Pinpoint the cell where the given text exists, returning its (X, Y) midpoint coordinate. 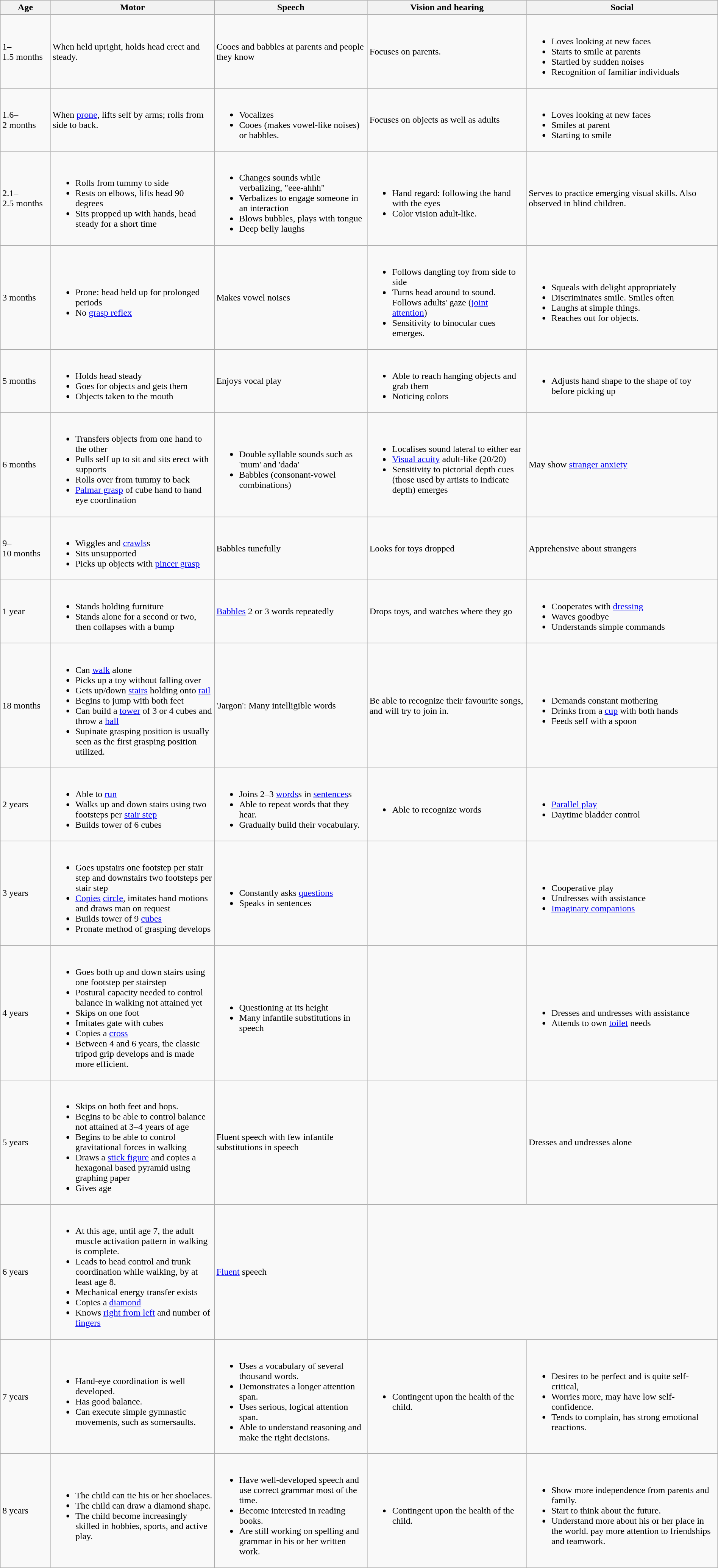
Cooperative playUndresses with assistanceImaginary companions (622, 893)
Joins 2–3 wordss in sentencessAble to repeat words that they hear.Gradually build their vocabulary. (291, 804)
Rolls from tummy to sideRests on elbows, lifts head 90 degreesSits propped up with hands, head steady for a short time (132, 198)
Babbles 2 or 3 words repeatedly (291, 612)
'Jargon': Many intelligible words (291, 705)
1–1.5 months (26, 51)
1 year (26, 612)
3 years (26, 893)
Be able to recognize their favourite songs, and will try to join in. (447, 705)
Speech (291, 8)
Drops toys, and watches where they go (447, 612)
When prone, lifts self by arms; rolls from side to back. (132, 120)
1.6–2 months (26, 120)
Age (26, 8)
Loves looking at new facesStarts to smile at parentsStartled by sudden noisesRecognition of familiar individuals (622, 51)
8 years (26, 1511)
Fluent speech with few infantile substitutions in speech (291, 1142)
18 months (26, 705)
7 years (26, 1397)
Babbles tunefully (291, 548)
Apprehensive about strangers (622, 548)
VocalizesCooes (makes vowel-like noises) or babbles. (291, 120)
Adjusts hand shape to the shape of toy before picking up (622, 381)
Wiggles and crawlssSits unsupportedPicks up objects with pincer grasp (132, 548)
Demands constant motheringDrinks from a cup with both handsFeeds self with a spoon (622, 705)
Cooes and babbles at parents and people they know (291, 51)
Cooperates with dressingWaves goodbyeUnderstands simple commands (622, 612)
4 years (26, 1013)
Follows dangling toy from side to sideTurns head around to sound. Follows adults' gaze (joint attention)Sensitivity to binocular cues emerges. (447, 297)
Changes sounds while verbalizing, "eee-ahhh"Verbalizes to engage someone in an interactionBlows bubbles, plays with tongueDeep belly laughs (291, 198)
Squeals with delight appropriatelyDiscriminates smile. Smiles oftenLaughs at simple things.Reaches out for objects. (622, 297)
Desires to be perfect and is quite self-critical,Worries more, may have low self-confidence.Tends to complain, has strong emotional reactions. (622, 1397)
Serves to practice emerging visual skills. Also observed in blind children. (622, 198)
Makes vowel noises (291, 297)
5 years (26, 1142)
The child can tie his or her shoelaces.The child can draw a diamond shape.The child become increasingly skilled in hobbies, sports, and active play. (132, 1511)
May show stranger anxiety (622, 465)
Fluent speech (291, 1272)
Motor (132, 8)
Parallel playDaytime bladder control (622, 804)
5 months (26, 381)
Able to reach hanging objects and grab themNoticing colors (447, 381)
Focuses on parents. (447, 51)
Loves looking at new facesSmiles at parentStarting to smile (622, 120)
Dresses and undresses with assistanceAttends to own toilet needs (622, 1013)
Constantly asks questionsSpeaks in sentences (291, 893)
6 years (26, 1272)
Dresses and undresses alone (622, 1142)
Enjoys vocal play (291, 381)
Hand regard: following the hand with the eyesColor vision adult-like. (447, 198)
Looks for toys dropped (447, 548)
Prone: head held up for prolonged periodsNo grasp reflex (132, 297)
Holds head steadyGoes for objects and gets themObjects taken to the mouth (132, 381)
Able to runWalks up and down stairs using two footsteps per stair stepBuilds tower of 6 cubes (132, 804)
Able to recognize words (447, 804)
2 years (26, 804)
Questioning at its heightMany infantile substitutions in speech (291, 1013)
Focuses on objects as well as adults (447, 120)
2.1–2.5 months (26, 198)
Social (622, 8)
When held upright, holds head erect and steady. (132, 51)
3 months (26, 297)
9–10 months (26, 548)
6 months (26, 465)
Hand-eye coordination is well developed.Has good balance.Can execute simple gymnastic movements, such as somersaults. (132, 1397)
Double syllable sounds such as 'mum' and 'dada'Babbles (consonant-vowel combinations) (291, 465)
Stands holding furnitureStands alone for a second or two, then collapses with a bump (132, 612)
Vision and hearing (447, 8)
